Determine the (x, y) coordinate at the center of the cell enclosing the given text.  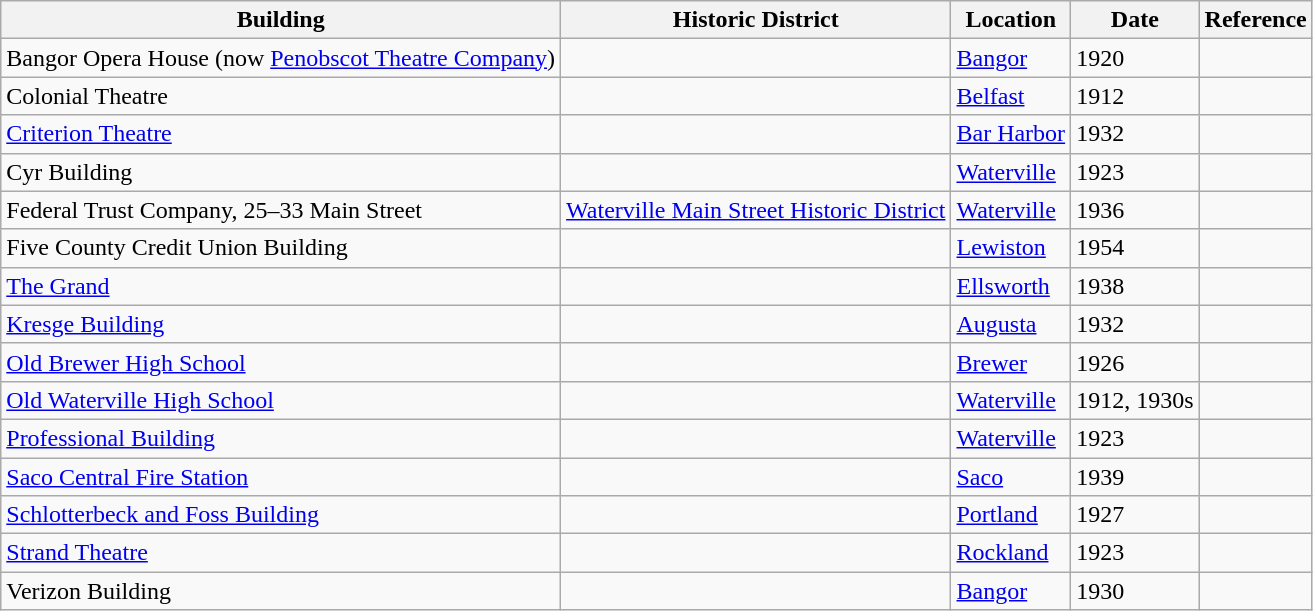
Bar Harbor (1011, 134)
Rockland (1011, 553)
Kresge Building (281, 324)
Cyr Building (281, 172)
Brewer (1011, 362)
1920 (1135, 58)
Saco Central Fire Station (281, 477)
Old Brewer High School (281, 362)
Saco (1011, 477)
Building (281, 20)
Verizon Building (281, 591)
Portland (1011, 515)
Bangor Opera House (now Penobscot Theatre Company) (281, 58)
Waterville Main Street Historic District (756, 210)
Professional Building (281, 438)
Belfast (1011, 96)
1954 (1135, 248)
Location (1011, 20)
1938 (1135, 286)
1939 (1135, 477)
Strand Theatre (281, 553)
Lewiston (1011, 248)
Colonial Theatre (281, 96)
1912 (1135, 96)
Ellsworth (1011, 286)
Federal Trust Company, 25–33 Main Street (281, 210)
Reference (1256, 20)
Historic District (756, 20)
1936 (1135, 210)
Augusta (1011, 324)
Date (1135, 20)
Schlotterbeck and Foss Building (281, 515)
1927 (1135, 515)
Old Waterville High School (281, 400)
1912, 1930s (1135, 400)
Criterion Theatre (281, 134)
1926 (1135, 362)
The Grand (281, 286)
Five County Credit Union Building (281, 248)
1930 (1135, 591)
